Return the [x, y] coordinate for the center point of the cell that contains the specified text.  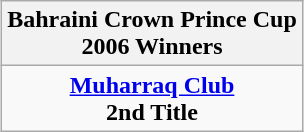
Muharraq Club2nd Title [152, 98]
Bahraini Crown Prince Cup 2006 Winners [152, 34]
